Find where the given text appears and provide that cell's center as [X, Y] coordinate. 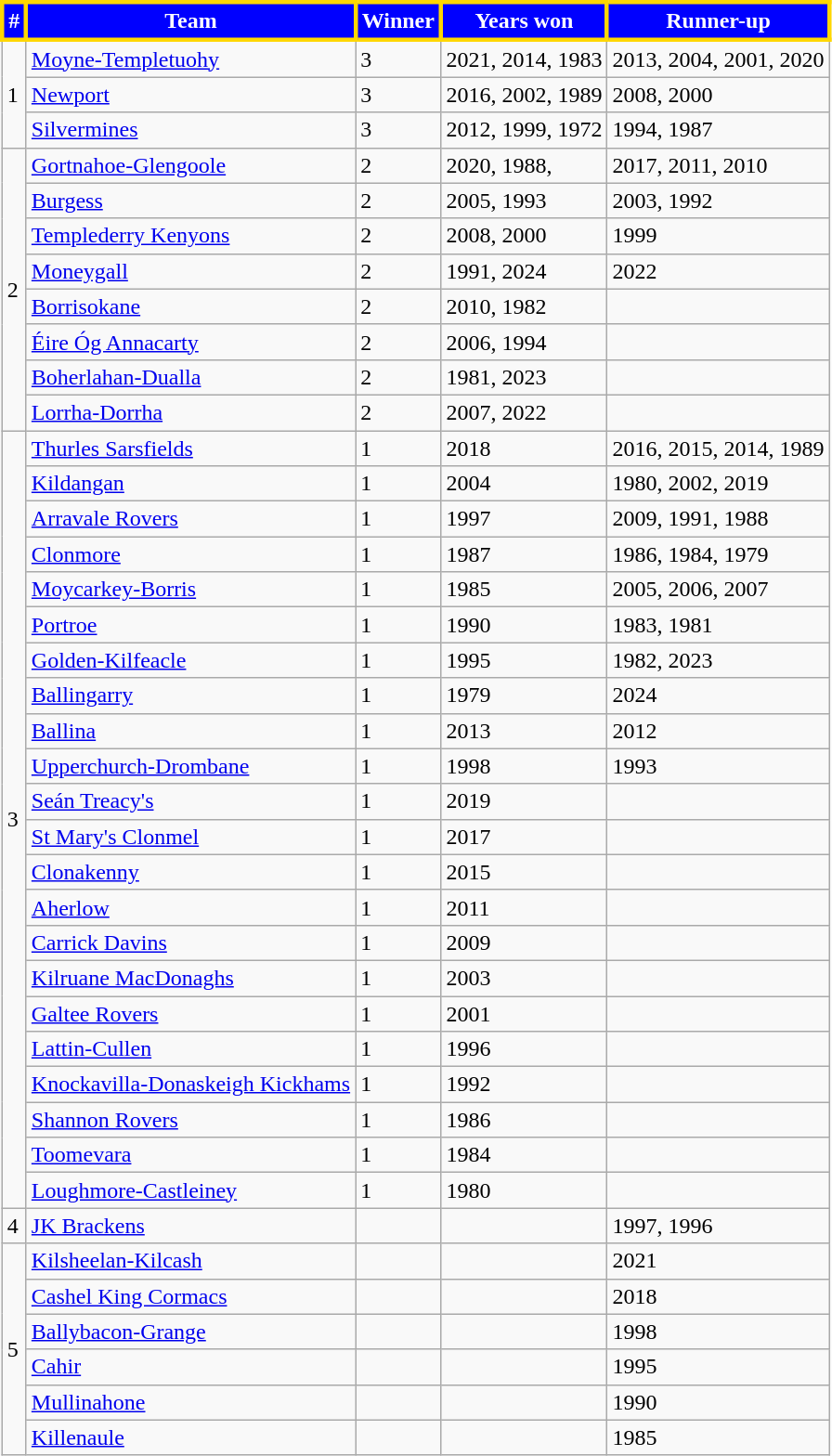
2013 [524, 731]
1984 [524, 1155]
2004 [524, 484]
Mullinahone [190, 1402]
1996 [524, 1049]
Cashel King Cormacs [190, 1296]
Toomevara [190, 1155]
1986 [524, 1120]
# [14, 20]
1980 [524, 1190]
2012 [719, 731]
Kildangan [190, 484]
4 [14, 1226]
Winner [398, 20]
2016, 2015, 2014, 1989 [719, 448]
Carrick Davins [190, 942]
1997 [524, 519]
2015 [524, 872]
1981, 2023 [524, 377]
2017 [524, 837]
Clonakenny [190, 872]
Golden-Kilfeacle [190, 660]
Ballingarry [190, 695]
5 [14, 1349]
Lorrha-Dorrha [190, 412]
1979 [524, 695]
2010, 1982 [524, 306]
Upperchurch-Drombane [190, 766]
2009, 1991, 1988 [719, 519]
Cahir [190, 1367]
Boherlahan-Dualla [190, 377]
2005, 1993 [524, 201]
1987 [524, 554]
Years won [524, 20]
Knockavilla-Donaskeigh Kickhams [190, 1085]
1997, 1996 [719, 1226]
Galtee Rovers [190, 1013]
2016, 2002, 1989 [524, 95]
Aherlow [190, 907]
Loughmore-Castleiney [190, 1190]
Moyne-Templetuohy [190, 58]
2022 [719, 271]
2020, 1988, [524, 165]
2021, 2014, 1983 [524, 58]
2024 [719, 695]
2017, 2011, 2010 [719, 165]
Burgess [190, 201]
2021 [719, 1261]
Moycarkey-Borris [190, 590]
1986, 1984, 1979 [719, 554]
St Mary's Clonmel [190, 837]
1983, 1981 [719, 625]
Thurles Sarsfields [190, 448]
2007, 2022 [524, 412]
2001 [524, 1013]
Killenaule [190, 1437]
Moneygall [190, 271]
Seán Treacy's [190, 801]
Runner-up [719, 20]
2011 [524, 907]
Portroe [190, 625]
1982, 2023 [719, 660]
JK Brackens [190, 1226]
1992 [524, 1085]
2019 [524, 801]
2009 [524, 942]
Team [190, 20]
Borrisokane [190, 306]
1993 [719, 766]
Gortnahoe-Glengoole [190, 165]
2003 [524, 978]
Kilsheelan-Kilcash [190, 1261]
1980, 2002, 2019 [719, 484]
2003, 1992 [719, 201]
Lattin-Cullen [190, 1049]
Shannon Rovers [190, 1120]
1991, 2024 [524, 271]
2005, 2006, 2007 [719, 590]
Silvermines [190, 130]
Ballina [190, 731]
Ballybacon-Grange [190, 1332]
Templederry Kenyons [190, 236]
Clonmore [190, 554]
Éire Óg Annacarty [190, 342]
2006, 1994 [524, 342]
Kilruane MacDonaghs [190, 978]
1999 [719, 236]
1994, 1987 [719, 130]
Arravale Rovers [190, 519]
2012, 1999, 1972 [524, 130]
2013, 2004, 2001, 2020 [719, 58]
Newport [190, 95]
